Extract the [x, y] coordinate from the center of the cell holding the provided text.  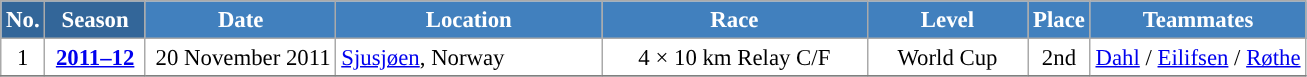
Level [948, 20]
World Cup [948, 58]
Sjusjøen, Norway [469, 58]
Race [735, 20]
20 November 2011 [240, 58]
No. [23, 20]
4 × 10 km Relay C/F [735, 58]
Place [1059, 20]
Date [240, 20]
Season [95, 20]
Dahl / Eilifsen / Røthe [1198, 58]
Location [469, 20]
2011–12 [95, 58]
Teammates [1198, 20]
1 [23, 58]
2nd [1059, 58]
